For the text-containing cell, return its midpoint in (x, y) coordinate format. 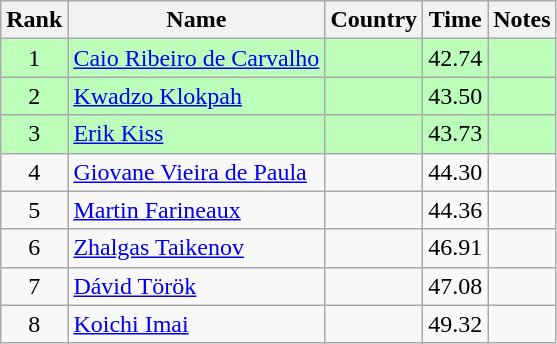
43.50 (456, 96)
Erik Kiss (196, 134)
43.73 (456, 134)
Time (456, 20)
Koichi Imai (196, 324)
7 (34, 286)
3 (34, 134)
8 (34, 324)
6 (34, 248)
Caio Ribeiro de Carvalho (196, 58)
Rank (34, 20)
47.08 (456, 286)
4 (34, 172)
Dávid Török (196, 286)
42.74 (456, 58)
49.32 (456, 324)
Kwadzo Klokpah (196, 96)
5 (34, 210)
Notes (522, 20)
Country (374, 20)
Zhalgas Taikenov (196, 248)
44.36 (456, 210)
1 (34, 58)
46.91 (456, 248)
44.30 (456, 172)
Giovane Vieira de Paula (196, 172)
Martin Farineaux (196, 210)
Name (196, 20)
2 (34, 96)
